Extract the [x, y] coordinate from the center of the cell holding the provided text.  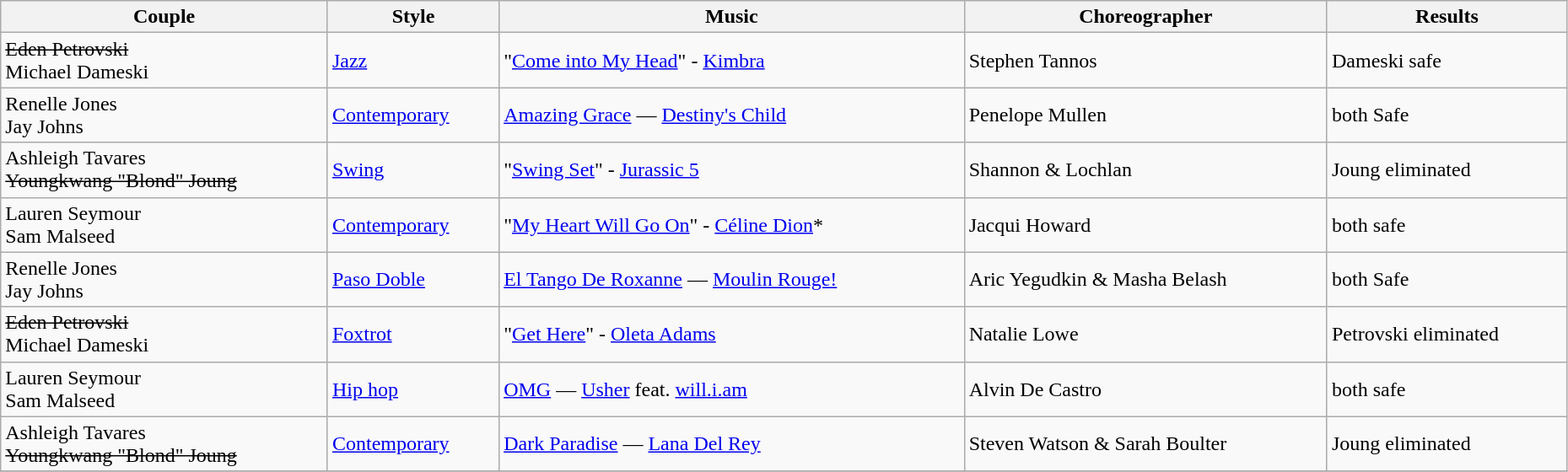
Steven Watson & Sarah Boulter [1145, 443]
Music [732, 17]
Results [1447, 17]
Foxtrot [413, 334]
Swing [413, 170]
Choreographer [1145, 17]
Hip hop [413, 389]
"Come into My Head" - Kimbra [732, 61]
Alvin De Castro [1145, 389]
Dameski safe [1447, 61]
Amazing Grace — Destiny's Child [732, 115]
Aric Yegudkin & Masha Belash [1145, 280]
Penelope Mullen [1145, 115]
OMG — Usher feat. will.i.am [732, 389]
Jazz [413, 61]
Shannon & Lochlan [1145, 170]
Stephen Tannos [1145, 61]
"Get Here" - Oleta Adams [732, 334]
Petrovski eliminated [1447, 334]
Style [413, 17]
Couple [164, 17]
El Tango De Roxanne — Moulin Rouge! [732, 280]
Paso Doble [413, 280]
Natalie Lowe [1145, 334]
Jacqui Howard [1145, 224]
"Swing Set" - Jurassic 5 [732, 170]
Dark Paradise — Lana Del Rey [732, 443]
"My Heart Will Go On" - Céline Dion* [732, 224]
